Find where the given text appears and provide that cell's center as (X, Y) coordinate. 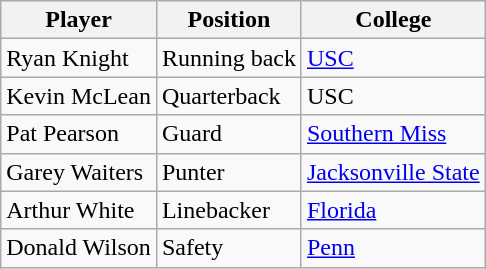
College (393, 20)
Guard (228, 134)
Position (228, 20)
Kevin McLean (79, 96)
Southern Miss (393, 134)
Donald Wilson (79, 248)
Linebacker (228, 210)
Running back (228, 58)
Ryan Knight (79, 58)
Pat Pearson (79, 134)
Jacksonville State (393, 172)
Punter (228, 172)
Garey Waiters (79, 172)
Arthur White (79, 210)
Florida (393, 210)
Quarterback (228, 96)
Penn (393, 248)
Player (79, 20)
Safety (228, 248)
